Scan for the cell matching the given text and deliver its [X, Y] coordinate at center. 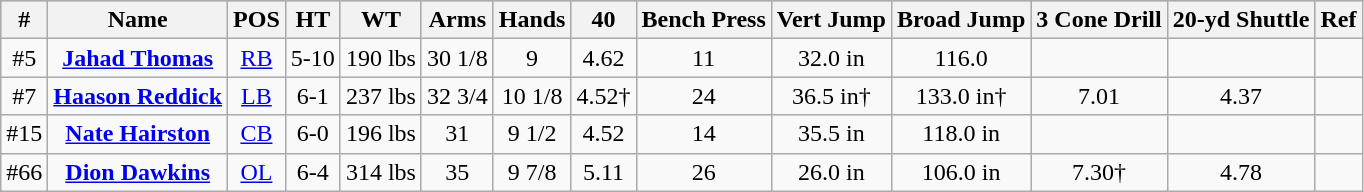
Ref [1338, 20]
10 1/8 [532, 96]
#5 [24, 58]
4.78 [1241, 172]
Broad Jump [960, 20]
314 lbs [380, 172]
9 1/2 [532, 134]
# [24, 20]
5-10 [312, 58]
4.52† [604, 96]
Hands [532, 20]
14 [704, 134]
30 1/8 [457, 58]
Haason Reddick [138, 96]
190 lbs [380, 58]
WT [380, 20]
7.01 [1099, 96]
6-0 [312, 134]
RB [257, 58]
106.0 in [960, 172]
HT [312, 20]
9 7/8 [532, 172]
Nate Hairston [138, 134]
#66 [24, 172]
32.0 in [831, 58]
#15 [24, 134]
POS [257, 20]
35 [457, 172]
35.5 in [831, 134]
Vert Jump [831, 20]
40 [604, 20]
Arms [457, 20]
CB [257, 134]
Jahad Thomas [138, 58]
6-4 [312, 172]
7.30† [1099, 172]
32 3/4 [457, 96]
4.62 [604, 58]
Dion Dawkins [138, 172]
116.0 [960, 58]
3 Cone Drill [1099, 20]
26 [704, 172]
Name [138, 20]
9 [532, 58]
6-1 [312, 96]
5.11 [604, 172]
20-yd Shuttle [1241, 20]
4.52 [604, 134]
133.0 in† [960, 96]
Bench Press [704, 20]
36.5 in† [831, 96]
#7 [24, 96]
118.0 in [960, 134]
196 lbs [380, 134]
LB [257, 96]
31 [457, 134]
OL [257, 172]
237 lbs [380, 96]
26.0 in [831, 172]
11 [704, 58]
4.37 [1241, 96]
24 [704, 96]
